Determine the [X, Y] coordinate at the center of the cell enclosing the given text.  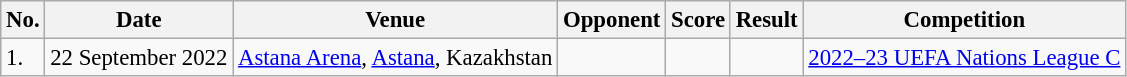
1. [23, 58]
Astana Arena, Astana, Kazakhstan [396, 58]
Venue [396, 20]
2022–23 UEFA Nations League C [964, 58]
Opponent [612, 20]
Competition [964, 20]
22 September 2022 [139, 58]
Score [698, 20]
Date [139, 20]
No. [23, 20]
Result [766, 20]
